Pinpoint the cell where the given text exists, returning its [x, y] midpoint coordinate. 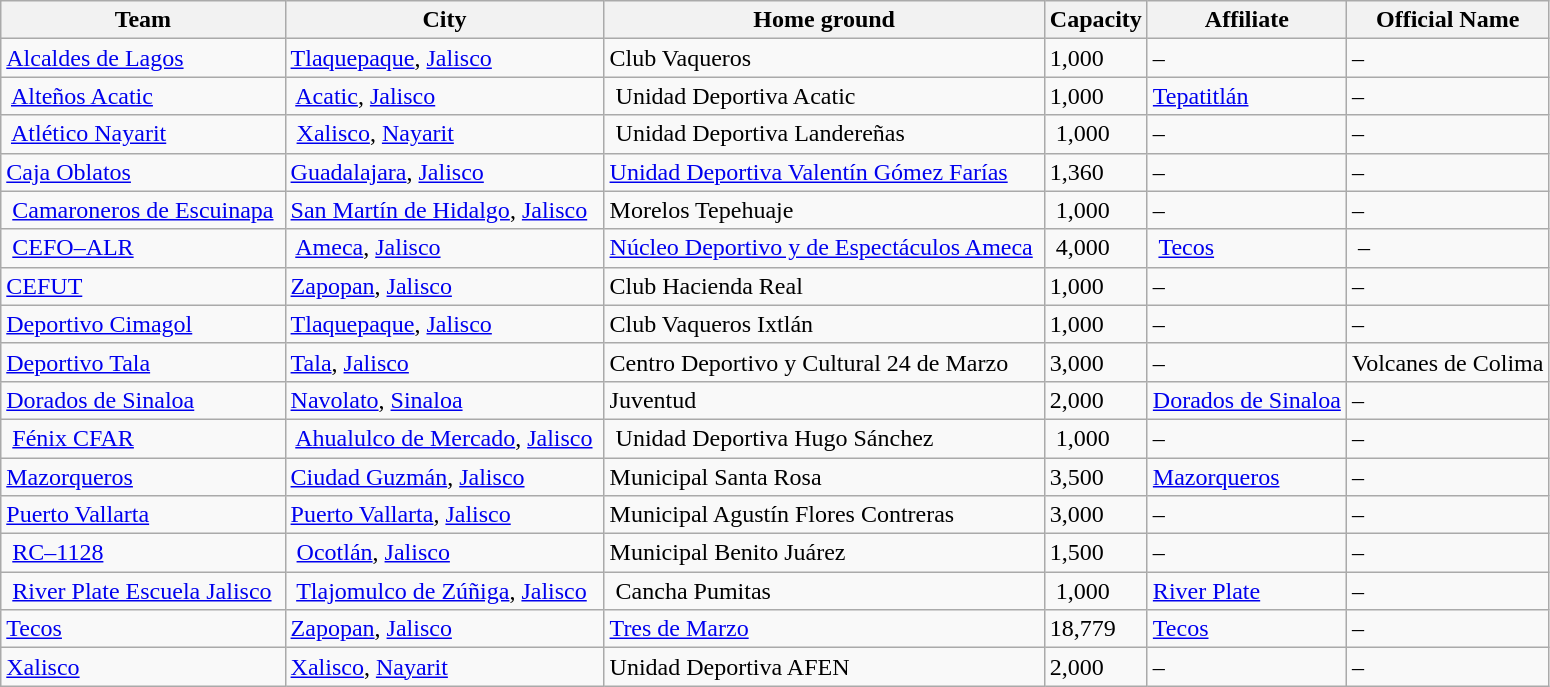
Capacity [1096, 20]
CEFO–ALR [143, 248]
Official Name [1448, 20]
Volcanes de Colima [1448, 362]
Municipal Benito Juárez [824, 553]
18,779 [1096, 629]
Tepatitlán [1246, 96]
Puerto Vallarta, Jalisco [444, 515]
Affiliate [1246, 20]
Club Vaqueros Ixtlán [824, 324]
Tala, Jalisco [444, 362]
Guadalajara, Jalisco [444, 172]
Morelos Tepehuaje [824, 210]
RC–1128 [143, 553]
Atlético Nayarit [143, 134]
Camaroneros de Escuinapa [143, 210]
3,500 [1096, 477]
Núcleo Deportivo y de Espectáculos Ameca [824, 248]
Team [143, 20]
Ameca, Jalisco [444, 248]
Centro Deportivo y Cultural 24 de Marzo [824, 362]
1,360 [1096, 172]
Fénix CFAR [143, 438]
Alteños Acatic [143, 96]
Municipal Santa Rosa [824, 477]
Xalisco [143, 667]
Ahualulco de Mercado, Jalisco [444, 438]
San Martín de Hidalgo, Jalisco [444, 210]
Home ground [824, 20]
Unidad Deportiva Landereñas [824, 134]
Club Hacienda Real [824, 286]
Tlajomulco de Zúñiga, Jalisco [444, 591]
Juventud [824, 400]
River Plate [1246, 591]
Ocotlán, Jalisco [444, 553]
Deportivo Cimagol [143, 324]
Deportivo Tala [143, 362]
Club Vaqueros [824, 58]
City [444, 20]
Acatic, Jalisco [444, 96]
Unidad Deportiva Acatic [824, 96]
Unidad Deportiva Hugo Sánchez [824, 438]
Caja Oblatos [143, 172]
CEFUT [143, 286]
Ciudad Guzmán, Jalisco [444, 477]
Cancha Pumitas [824, 591]
Navolato, Sinaloa [444, 400]
1,500 [1096, 553]
4,000 [1096, 248]
River Plate Escuela Jalisco [143, 591]
Unidad Deportiva Valentín Gómez Farías [824, 172]
Tres de Marzo [824, 629]
Municipal Agustín Flores Contreras [824, 515]
Alcaldes de Lagos [143, 58]
Unidad Deportiva AFEN [824, 667]
Puerto Vallarta [143, 515]
